Return [x, y] of the center of cell containing provided text 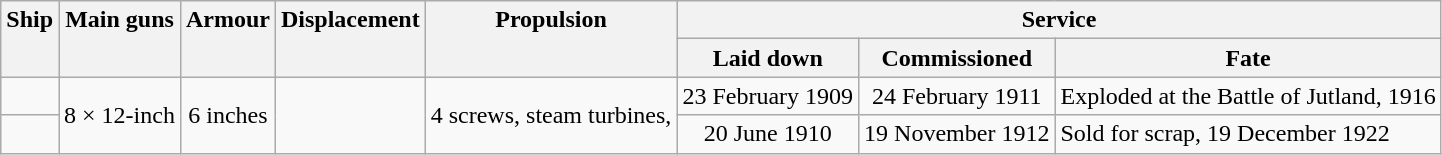
Service [1059, 20]
Laid down [768, 58]
23 February 1909 [768, 96]
Ship [30, 39]
19 November 1912 [957, 134]
8 × 12-inch [120, 115]
Exploded at the Battle of Jutland, 1916 [1248, 96]
Displacement [350, 39]
Propulsion [551, 39]
Commissioned [957, 58]
Fate [1248, 58]
20 June 1910 [768, 134]
Sold for scrap, 19 December 1922 [1248, 134]
Armour [228, 39]
6 inches [228, 115]
Main guns [120, 39]
4 screws, steam turbines, [551, 115]
24 February 1911 [957, 96]
